Extract the (X, Y) coordinate from the center of the cell holding the provided text.  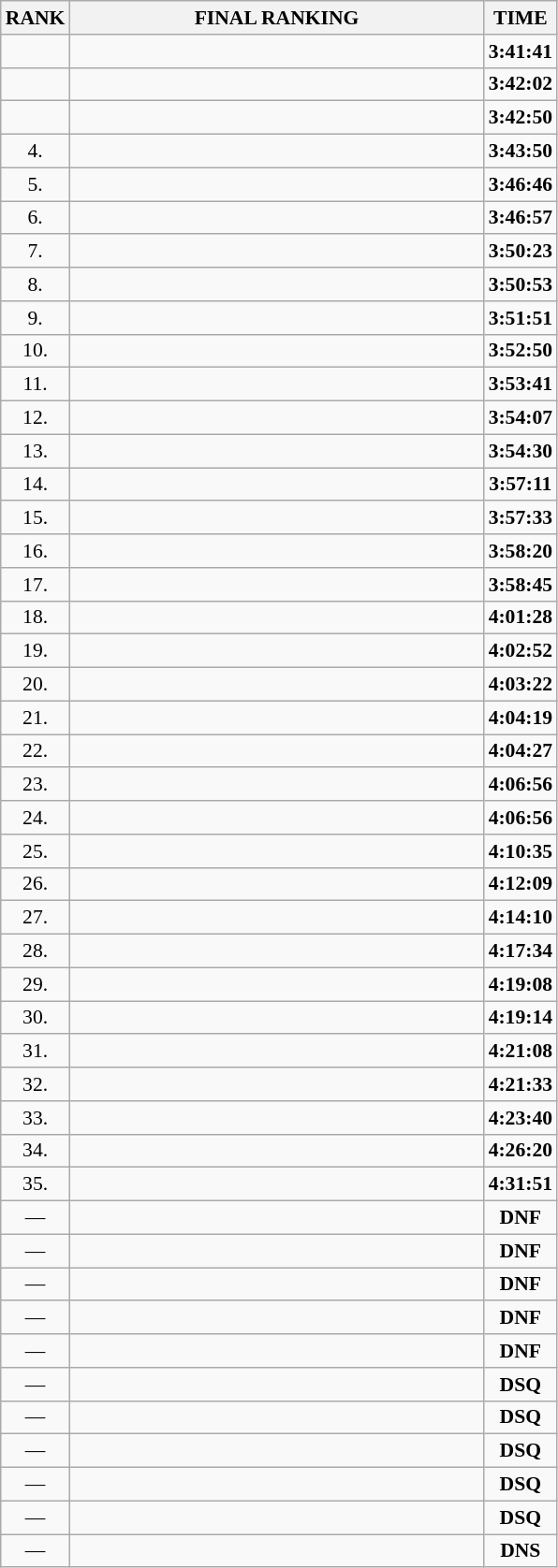
11. (36, 385)
3:46:46 (521, 184)
22. (36, 751)
3:43:50 (521, 152)
23. (36, 785)
3:52:50 (521, 351)
RANK (36, 18)
3:57:11 (521, 485)
34. (36, 1151)
18. (36, 617)
4:12:09 (521, 884)
4:31:51 (521, 1184)
26. (36, 884)
3:58:20 (521, 551)
35. (36, 1184)
4:10:35 (521, 851)
30. (36, 1018)
10. (36, 351)
13. (36, 451)
3:54:07 (521, 418)
7. (36, 252)
3:41:41 (521, 51)
4:26:20 (521, 1151)
28. (36, 951)
TIME (521, 18)
4:03:22 (521, 685)
3:58:45 (521, 585)
32. (36, 1084)
4:01:28 (521, 617)
6. (36, 218)
5. (36, 184)
4:04:19 (521, 718)
3:51:51 (521, 318)
3:57:33 (521, 518)
4:23:40 (521, 1118)
3:46:57 (521, 218)
16. (36, 551)
4:04:27 (521, 751)
3:42:50 (521, 118)
4. (36, 152)
4:19:14 (521, 1018)
19. (36, 651)
4:21:08 (521, 1052)
21. (36, 718)
DNS (521, 1551)
8. (36, 284)
31. (36, 1052)
3:54:30 (521, 451)
15. (36, 518)
12. (36, 418)
29. (36, 984)
4:02:52 (521, 651)
33. (36, 1118)
27. (36, 918)
3:53:41 (521, 385)
4:21:33 (521, 1084)
4:14:10 (521, 918)
4:17:34 (521, 951)
FINAL RANKING (276, 18)
14. (36, 485)
20. (36, 685)
3:50:23 (521, 252)
17. (36, 585)
9. (36, 318)
24. (36, 818)
25. (36, 851)
4:19:08 (521, 984)
3:42:02 (521, 84)
3:50:53 (521, 284)
